Determine the (x, y) coordinate at the center of the cell enclosing the given text.  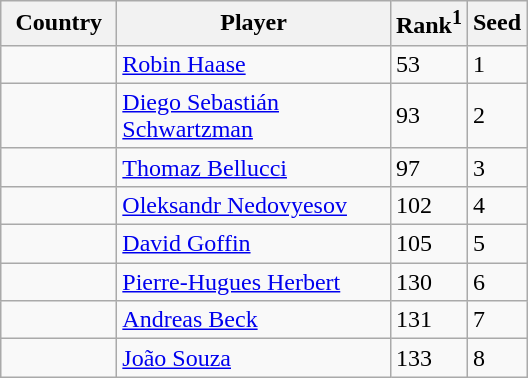
Pierre-Hugues Herbert (254, 282)
133 (428, 358)
102 (428, 205)
Country (59, 24)
97 (428, 167)
4 (496, 205)
2 (496, 116)
David Goffin (254, 244)
Rank1 (428, 24)
7 (496, 320)
Player (254, 24)
Oleksandr Nedovyesov (254, 205)
105 (428, 244)
Robin Haase (254, 64)
5 (496, 244)
Andreas Beck (254, 320)
131 (428, 320)
93 (428, 116)
Seed (496, 24)
53 (428, 64)
130 (428, 282)
João Souza (254, 358)
3 (496, 167)
1 (496, 64)
Diego Sebastián Schwartzman (254, 116)
6 (496, 282)
8 (496, 358)
Thomaz Bellucci (254, 167)
